Scan for the cell matching the given text and deliver its [X, Y] coordinate at center. 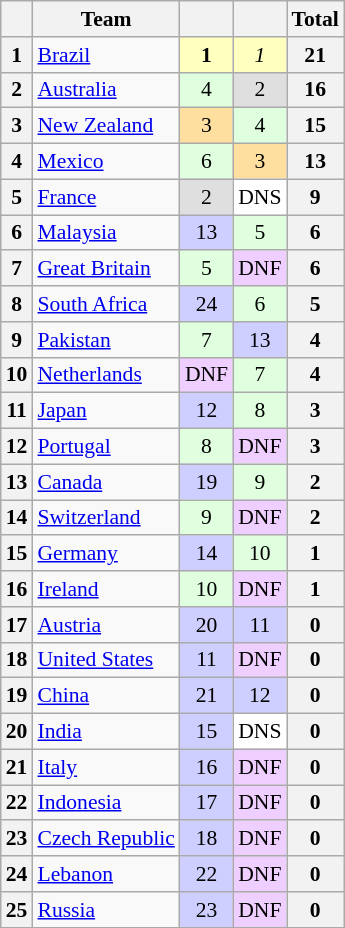
Indonesia [106, 803]
Switzerland [106, 518]
Brazil [106, 55]
Italy [106, 767]
Mexico [106, 162]
Total [314, 19]
Japan [106, 411]
Russia [106, 910]
Lebanon [106, 874]
Germany [106, 554]
Portugal [106, 447]
Australia [106, 90]
South Africa [106, 304]
Malaysia [106, 233]
Pakistan [106, 340]
Czech Republic [106, 839]
India [106, 732]
Great Britain [106, 269]
Ireland [106, 589]
France [106, 197]
Netherlands [106, 375]
Canada [106, 482]
China [106, 696]
Austria [106, 625]
New Zealand [106, 126]
Team [106, 19]
United States [106, 660]
25 [17, 910]
